Search for the cell housing the specified text and yield its (x, y) center coordinate. 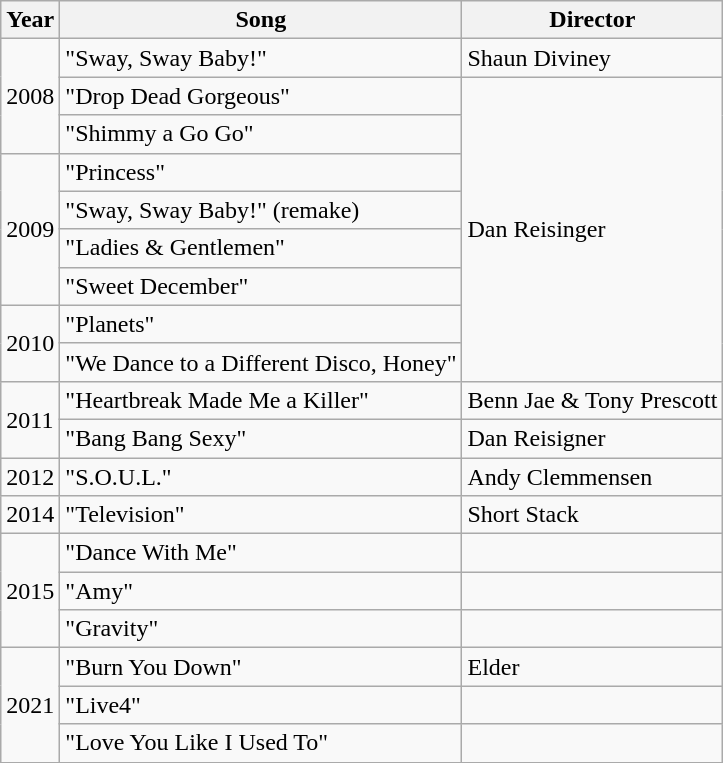
"Live4" (261, 705)
"Dance With Me" (261, 553)
Director (592, 20)
Short Stack (592, 515)
2011 (30, 419)
"Amy" (261, 591)
"Drop Dead Gorgeous" (261, 96)
Dan Reisigner (592, 438)
2008 (30, 96)
"Princess" (261, 172)
2015 (30, 591)
"Shimmy a Go Go" (261, 134)
2010 (30, 343)
2021 (30, 705)
Benn Jae & Tony Prescott (592, 400)
Song (261, 20)
"Sway, Sway Baby!" (261, 58)
Dan Reisinger (592, 229)
2012 (30, 477)
"Love You Like I Used To" (261, 743)
"S.O.U.L." (261, 477)
"Sway, Sway Baby!" (remake) (261, 210)
"Sweet December" (261, 286)
2009 (30, 229)
Shaun Diviney (592, 58)
"Burn You Down" (261, 667)
"Planets" (261, 324)
"Gravity" (261, 629)
"Heartbreak Made Me a Killer" (261, 400)
Elder (592, 667)
"Bang Bang Sexy" (261, 438)
2014 (30, 515)
"Ladies & Gentlemen" (261, 248)
Year (30, 20)
"We Dance to a Different Disco, Honey" (261, 362)
Andy Clemmensen (592, 477)
"Television" (261, 515)
